Identify which cell holds the provided text, then report its [X, Y] central coordinate. 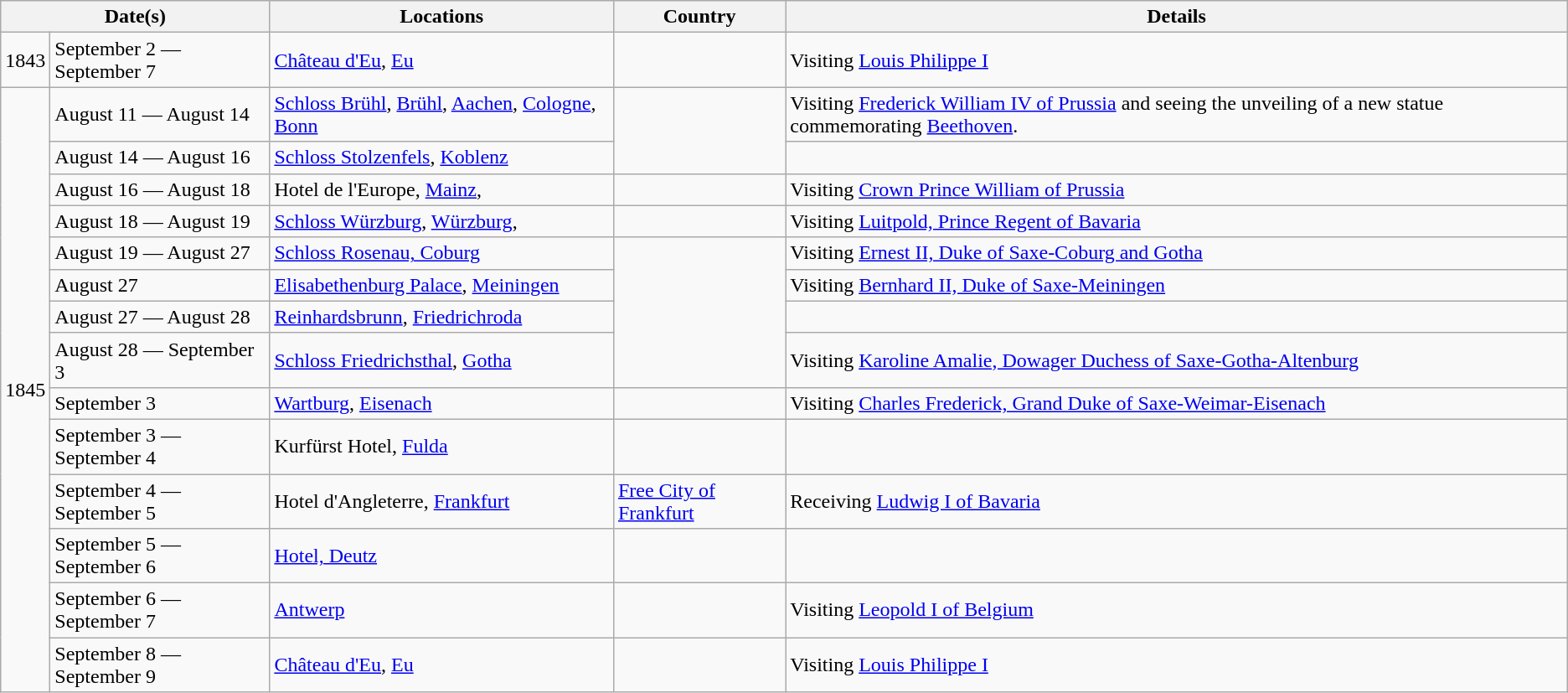
August 16 — August 18 [160, 189]
Schloss Rosenau, Coburg [442, 253]
September 3 [160, 403]
Schloss Würzburg, Würzburg, [442, 221]
Schloss Brühl, Brühl, Aachen, Cologne, Bonn [442, 114]
August 18 — August 19 [160, 221]
Date(s) [136, 17]
August 19 — August 27 [160, 253]
September 5 — September 6 [160, 556]
August 14 — August 16 [160, 158]
Reinhardsbrunn, Friedrichroda [442, 317]
August 27 — August 28 [160, 317]
Hotel de l'Europe, Mainz, [442, 189]
September 8 — September 9 [160, 665]
Visiting Karoline Amalie, Dowager Duchess of Saxe-Gotha-Altenburg [1176, 360]
Locations [442, 17]
Schloss Stolzenfels, Koblenz [442, 158]
1845 [25, 390]
Kurfürst Hotel, Fulda [442, 446]
Wartburg, Eisenach [442, 403]
September 2 — September 7 [160, 60]
Schloss Friedrichsthal, Gotha [442, 360]
Visiting Bernhard II, Duke of Saxe-Meiningen [1176, 285]
Visiting Frederick William IV of Prussia and seeing the unveiling of a new statue commemorating Beethoven. [1176, 114]
Details [1176, 17]
Visiting Leopold I of Belgium [1176, 610]
September 6 — September 7 [160, 610]
Elisabethenburg Palace, Meiningen [442, 285]
Hotel, Deutz [442, 556]
Antwerp [442, 610]
August 28 — September 3 [160, 360]
Visiting Ernest II, Duke of Saxe-Coburg and Gotha [1176, 253]
1843 [25, 60]
August 11 — August 14 [160, 114]
Visiting Charles Frederick, Grand Duke of Saxe-Weimar-Eisenach [1176, 403]
Country [699, 17]
Receiving Ludwig I of Bavaria [1176, 501]
September 3 — September 4 [160, 446]
Visiting Crown Prince William of Prussia [1176, 189]
Hotel d'Angleterre, Frankfurt [442, 501]
September 4 — September 5 [160, 501]
August 27 [160, 285]
Free City of Frankfurt [699, 501]
Visiting Luitpold, Prince Regent of Bavaria [1176, 221]
